Capture the cell that displays the provided text and extract its (x, y) central coordinate. 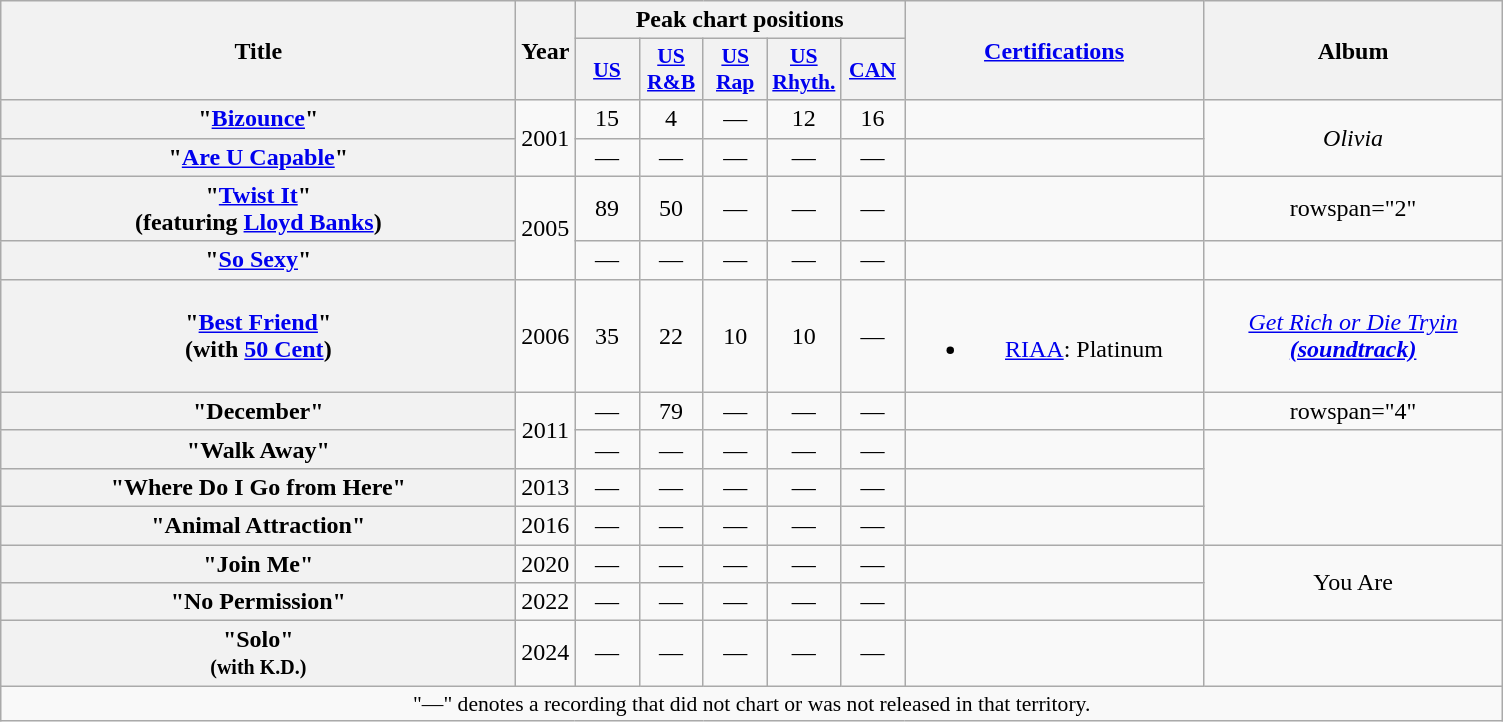
"Solo"(with K.D.) (258, 654)
USRap (735, 70)
12 (804, 119)
Peak chart positions (740, 20)
2013 (546, 487)
"Best Friend"(with 50 Cent) (258, 336)
Album (1354, 50)
22 (671, 336)
rowspan="2" (1354, 208)
"Twist It"(featuring Lloyd Banks) (258, 208)
Olivia (1354, 138)
"Walk Away" (258, 449)
"No Permission" (258, 602)
"Join Me" (258, 563)
"Bizounce" (258, 119)
50 (671, 208)
Get Rich or Die Tryin (soundtrack) (1354, 336)
Title (258, 50)
"December" (258, 411)
"Are U Capable" (258, 157)
2011 (546, 430)
4 (671, 119)
89 (607, 208)
2005 (546, 228)
35 (607, 336)
USRhyth. (804, 70)
US (607, 70)
RIAA: Platinum (1054, 336)
You Are (1354, 582)
USR&B (671, 70)
2022 (546, 602)
CAN (872, 70)
2016 (546, 525)
Certifications (1054, 50)
Year (546, 50)
2020 (546, 563)
15 (607, 119)
"Animal Attraction" (258, 525)
2006 (546, 336)
79 (671, 411)
rowspan="4" (1354, 411)
"Where Do I Go from Here" (258, 487)
"—" denotes a recording that did not chart or was not released in that territory. (752, 704)
2001 (546, 138)
2024 (546, 654)
"So Sexy" (258, 260)
16 (872, 119)
